Scan for the cell matching the given text and deliver its [X, Y] coordinate at center. 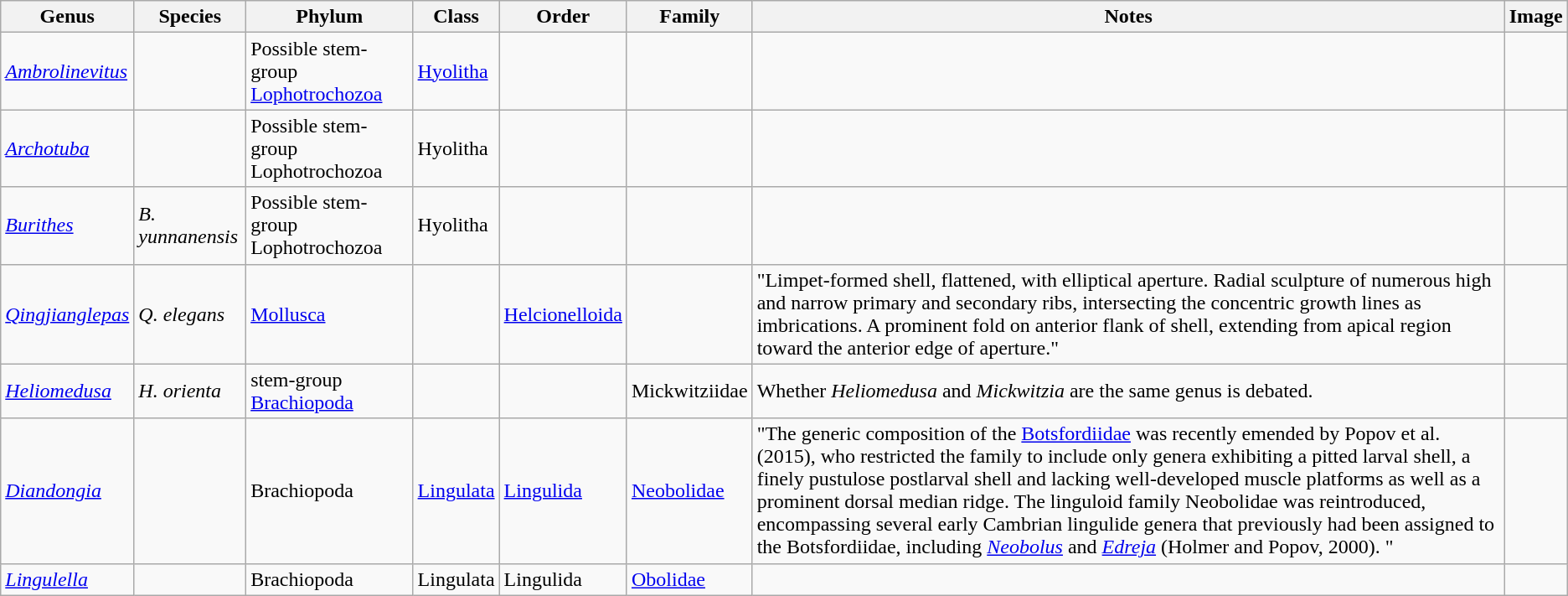
B. yunnanensis [190, 225]
Mickwitziidae [689, 391]
Ambrolinevitus [67, 71]
Heliomedusa [67, 391]
Phylum [330, 17]
Obolidae [689, 579]
Diandongia [67, 491]
H. orienta [190, 391]
Helcionelloida [563, 314]
Archotuba [67, 148]
Mollusca [330, 314]
Genus [67, 17]
Order [563, 17]
Qingjianglepas [67, 314]
Image [1536, 17]
Lingulella [67, 579]
Species [190, 17]
stem-group Brachiopoda [330, 391]
Notes [1128, 17]
Class [456, 17]
Whether Heliomedusa and Mickwitzia are the same genus is debated. [1128, 391]
Q. elegans [190, 314]
Neobolidae [689, 491]
Burithes [67, 225]
Family [689, 17]
